Provide the [x, y] coordinate of the cell's center where the given text is located.  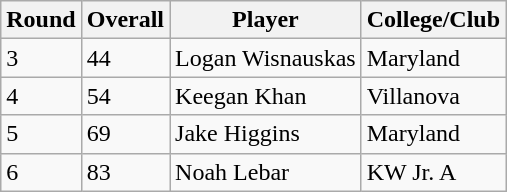
Villanova [433, 96]
Player [266, 20]
Round [41, 20]
Overall [125, 20]
KW Jr. A [433, 172]
5 [41, 134]
44 [125, 58]
6 [41, 172]
69 [125, 134]
Jake Higgins [266, 134]
83 [125, 172]
College/Club [433, 20]
3 [41, 58]
Keegan Khan [266, 96]
54 [125, 96]
Logan Wisnauskas [266, 58]
4 [41, 96]
Noah Lebar [266, 172]
